For the text-containing cell, return its midpoint in [x, y] coordinate format. 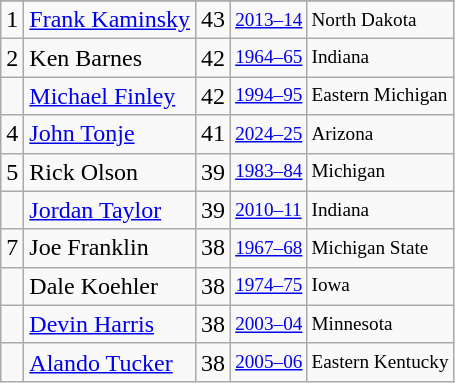
2003–04 [269, 324]
Dale Koehler [110, 286]
1994–95 [269, 96]
5 [12, 172]
1 [12, 20]
North Dakota [380, 20]
1964–65 [269, 58]
41 [214, 134]
Devin Harris [110, 324]
Alando Tucker [110, 362]
4 [12, 134]
Eastern Michigan [380, 96]
1983–84 [269, 172]
2 [12, 58]
2013–14 [269, 20]
1974–75 [269, 286]
Frank Kaminsky [110, 20]
John Tonje [110, 134]
7 [12, 248]
Michigan [380, 172]
43 [214, 20]
2010–11 [269, 210]
Ken Barnes [110, 58]
2024–25 [269, 134]
Minnesota [380, 324]
Joe Franklin [110, 248]
Michael Finley [110, 96]
Jordan Taylor [110, 210]
Rick Olson [110, 172]
1967–68 [269, 248]
Arizona [380, 134]
Iowa [380, 286]
Eastern Kentucky [380, 362]
Michigan State [380, 248]
2005–06 [269, 362]
